For the text-containing cell, return its midpoint in [x, y] coordinate format. 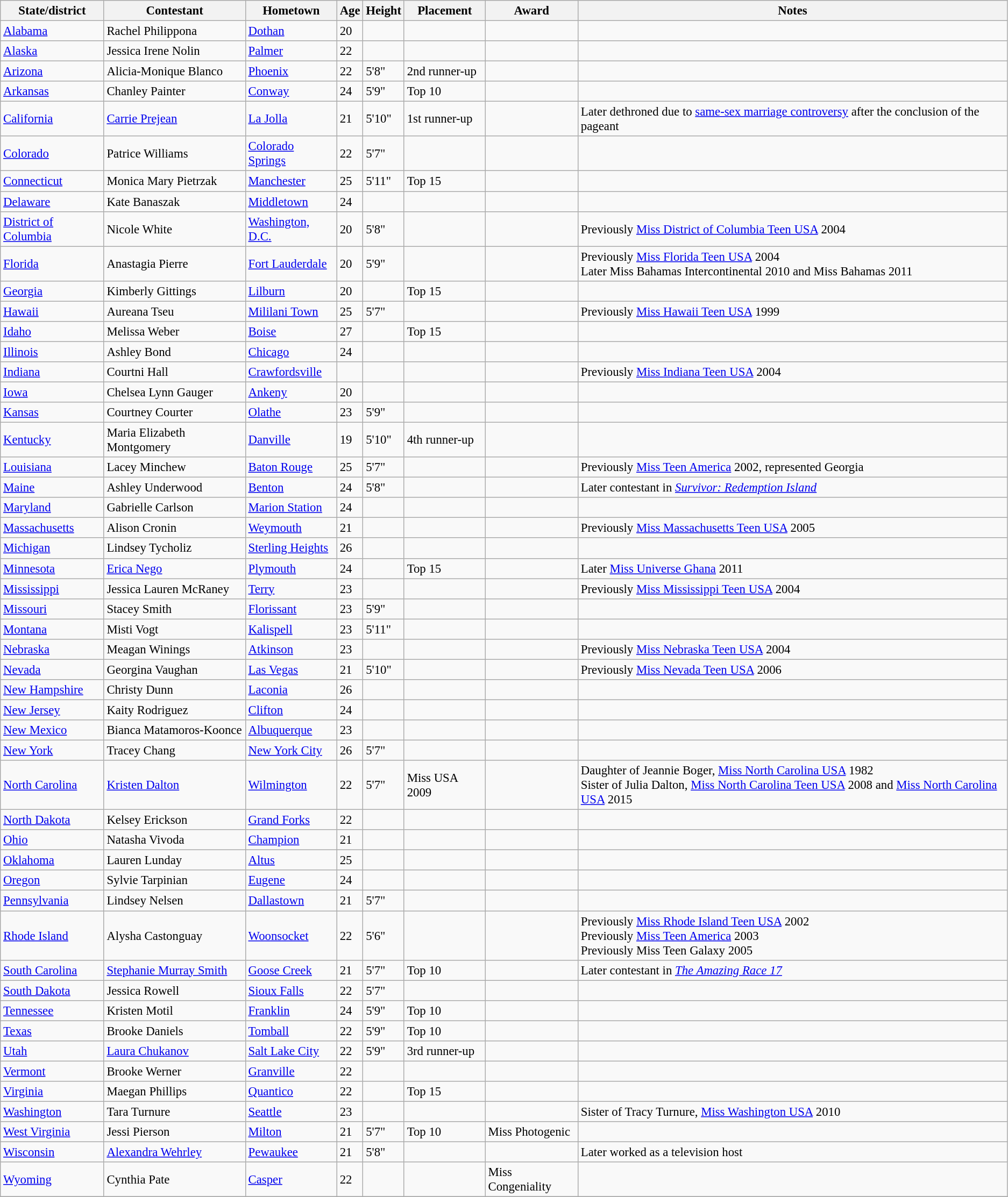
Palmer [291, 51]
State/district [52, 11]
New Jersey [52, 710]
Later contestant in The Amazing Race 17 [792, 970]
Alison Cronin [174, 528]
Miss Photogenic [531, 1132]
Melissa Weber [174, 332]
Kimberly Gittings [174, 291]
Award [531, 11]
Olathe [291, 412]
Stephanie Murray Smith [174, 970]
Plymouth [291, 568]
Minnesota [52, 568]
27 [350, 332]
Boise [291, 332]
Casper [291, 1180]
Previously Miss Mississippi Teen USA 2004 [792, 589]
Lauren Lunday [174, 860]
North Carolina [52, 785]
Miss USA 2009 [444, 785]
Tara Turnure [174, 1111]
Alaska [52, 51]
Previously Miss Indiana Teen USA 2004 [792, 372]
Georgina Vaughan [174, 669]
Colorado [52, 154]
Previously Miss District of Columbia Teen USA 2004 [792, 229]
Chanley Painter [174, 91]
Iowa [52, 392]
Cynthia Pate [174, 1180]
Missouri [52, 609]
Tomball [291, 1031]
Previously Miss Florida Teen USA 2004Later Miss Bahamas Intercontinental 2010 and Miss Bahamas 2011 [792, 263]
Ashley Underwood [174, 488]
Fort Lauderdale [291, 263]
Lacey Minchew [174, 467]
Brooke Werner [174, 1071]
Wyoming [52, 1180]
Alexandra Wehrley [174, 1152]
5'6" [384, 936]
Delaware [52, 202]
Lilburn [291, 291]
Benton [291, 488]
Aureana Tseu [174, 311]
Nicole White [174, 229]
Ashley Bond [174, 352]
Connecticut [52, 181]
Colorado Springs [291, 154]
Washington [52, 1111]
Gabrielle Carlson [174, 508]
Maryland [52, 508]
Maegan Phillips [174, 1092]
Atkinson [291, 650]
Chicago [291, 352]
Pennsylvania [52, 901]
Courtni Hall [174, 372]
Weymouth [291, 528]
Miss Congeniality [531, 1180]
3rd runner-up [444, 1051]
Oregon [52, 880]
Nebraska [52, 650]
Las Vegas [291, 669]
19 [350, 440]
Erica Nego [174, 568]
Conway [291, 91]
Sylvie Tarpinian [174, 880]
Jessica Irene Nolin [174, 51]
Previously Miss Hawaii Teen USA 1999 [792, 311]
Florida [52, 263]
Phoenix [291, 72]
Later Miss Universe Ghana 2011 [792, 568]
Kentucky [52, 440]
New Mexico [52, 730]
Virginia [52, 1092]
Later worked as a television host [792, 1152]
Alysha Castonguay [174, 936]
Kristen Dalton [174, 785]
Texas [52, 1031]
Alabama [52, 31]
Clifton [291, 710]
Jessica Lauren McRaney [174, 589]
1st runner-up [444, 119]
Illinois [52, 352]
Rachel Philippona [174, 31]
Albuquerque [291, 730]
Marion Station [291, 508]
Tracey Chang [174, 751]
Michigan [52, 548]
Carrie Prejean [174, 119]
Seattle [291, 1111]
South Carolina [52, 970]
Previously Miss Rhode Island Teen USA 2002Previously Miss Teen America 2003Previously Miss Teen Galaxy 2005 [792, 936]
Indiana [52, 372]
Idaho [52, 332]
Manchester [291, 181]
Utah [52, 1051]
Previously Miss Nebraska Teen USA 2004 [792, 650]
Wisconsin [52, 1152]
Brooke Daniels [174, 1031]
Terry [291, 589]
Sioux Falls [291, 991]
Height [384, 11]
New York [52, 751]
Kalispell [291, 629]
Franklin [291, 1010]
Dallastown [291, 901]
Florissant [291, 609]
Salt Lake City [291, 1051]
New York City [291, 751]
4th runner-up [444, 440]
Kaity Rodriguez [174, 710]
Wilmington [291, 785]
Crawfordsville [291, 372]
Arkansas [52, 91]
Jessica Rowell [174, 991]
New Hampshire [52, 690]
Louisiana [52, 467]
Kelsey Erickson [174, 820]
Maria Elizabeth Montgomery [174, 440]
Previously Miss Massachusetts Teen USA 2005 [792, 528]
Ohio [52, 840]
Kate Banaszak [174, 202]
Jessi Pierson [174, 1132]
Kansas [52, 412]
Lindsey Nelsen [174, 901]
Christy Dunn [174, 690]
Tennessee [52, 1010]
North Dakota [52, 820]
Maine [52, 488]
Ankeny [291, 392]
Nevada [52, 669]
Grand Forks [291, 820]
Patrice Williams [174, 154]
Later dethroned due to same-sex marriage controversy after the conclusion of the pageant [792, 119]
West Virginia [52, 1132]
Danville [291, 440]
Woonsocket [291, 936]
La Jolla [291, 119]
Mililani Town [291, 311]
Granville [291, 1071]
Contestant [174, 11]
Arizona [52, 72]
Bianca Matamoros-Koonce [174, 730]
Rhode Island [52, 936]
Eugene [291, 880]
Milton [291, 1132]
Montana [52, 629]
Oklahoma [52, 860]
Hawaii [52, 311]
Stacey Smith [174, 609]
Misti Vogt [174, 629]
Massachusetts [52, 528]
Notes [792, 11]
Daughter of Jeannie Boger, Miss North Carolina USA 1982Sister of Julia Dalton, Miss North Carolina Teen USA 2008 and Miss North Carolina USA 2015 [792, 785]
Courtney Courter [174, 412]
Washington, D.C. [291, 229]
Later contestant in Survivor: Redemption Island [792, 488]
2nd runner-up [444, 72]
Mississippi [52, 589]
California [52, 119]
Vermont [52, 1071]
Anastagia Pierre [174, 263]
Laura Chukanov [174, 1051]
Sister of Tracy Turnure, Miss Washington USA 2010 [792, 1111]
District of Columbia [52, 229]
Goose Creek [291, 970]
Middletown [291, 202]
Alicia-Monique Blanco [174, 72]
Monica Mary Pietrzak [174, 181]
Baton Rouge [291, 467]
Sterling Heights [291, 548]
Champion [291, 840]
Meagan Winings [174, 650]
Georgia [52, 291]
Natasha Vivoda [174, 840]
Previously Miss Teen America 2002, represented Georgia [792, 467]
Quantico [291, 1092]
Dothan [291, 31]
Kristen Motil [174, 1010]
Hometown [291, 11]
Pewaukee [291, 1152]
Previously Miss Nevada Teen USA 2006 [792, 669]
Altus [291, 860]
Age [350, 11]
Placement [444, 11]
Laconia [291, 690]
Lindsey Tycholiz [174, 548]
Chelsea Lynn Gauger [174, 392]
South Dakota [52, 991]
